Find where the given text appears and provide that cell's center as (X, Y) coordinate. 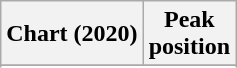
Peakposition (189, 34)
Chart (2020) (72, 34)
